Find where the given text appears and provide that cell's center as (x, y) coordinate. 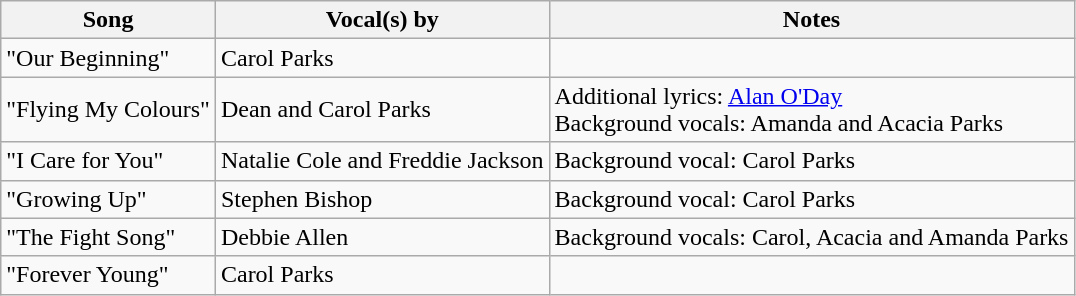
"I Care for You" (108, 161)
"The Fight Song" (108, 237)
Stephen Bishop (382, 199)
Background vocals: Carol, Acacia and Amanda Parks (812, 237)
Natalie Cole and Freddie Jackson (382, 161)
Vocal(s) by (382, 20)
Song (108, 20)
Dean and Carol Parks (382, 110)
"Growing Up" (108, 199)
Notes (812, 20)
"Forever Young" (108, 275)
Additional lyrics: Alan O'DayBackground vocals: Amanda and Acacia Parks (812, 110)
Debbie Allen (382, 237)
"Our Beginning" (108, 58)
"Flying My Colours" (108, 110)
